Identify which cell holds the provided text, then report its [X, Y] central coordinate. 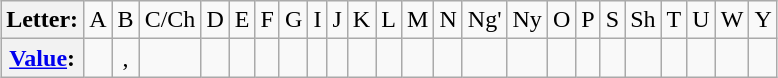
B [126, 20]
L [389, 20]
G [293, 20]
E [242, 20]
K [361, 20]
Ng' [484, 20]
W [732, 20]
Ny [527, 20]
A [98, 20]
Letter: [42, 20]
J [337, 20]
C/Ch [170, 20]
P [588, 20]
Y [763, 20]
O [561, 20]
S [612, 20]
I [318, 20]
F [267, 20]
, [126, 58]
T [674, 20]
Value: [42, 58]
Sh [643, 20]
M [417, 20]
D [215, 20]
N [448, 20]
U [701, 20]
